Extract the [x, y] coordinate from the center of the cell holding the provided text.  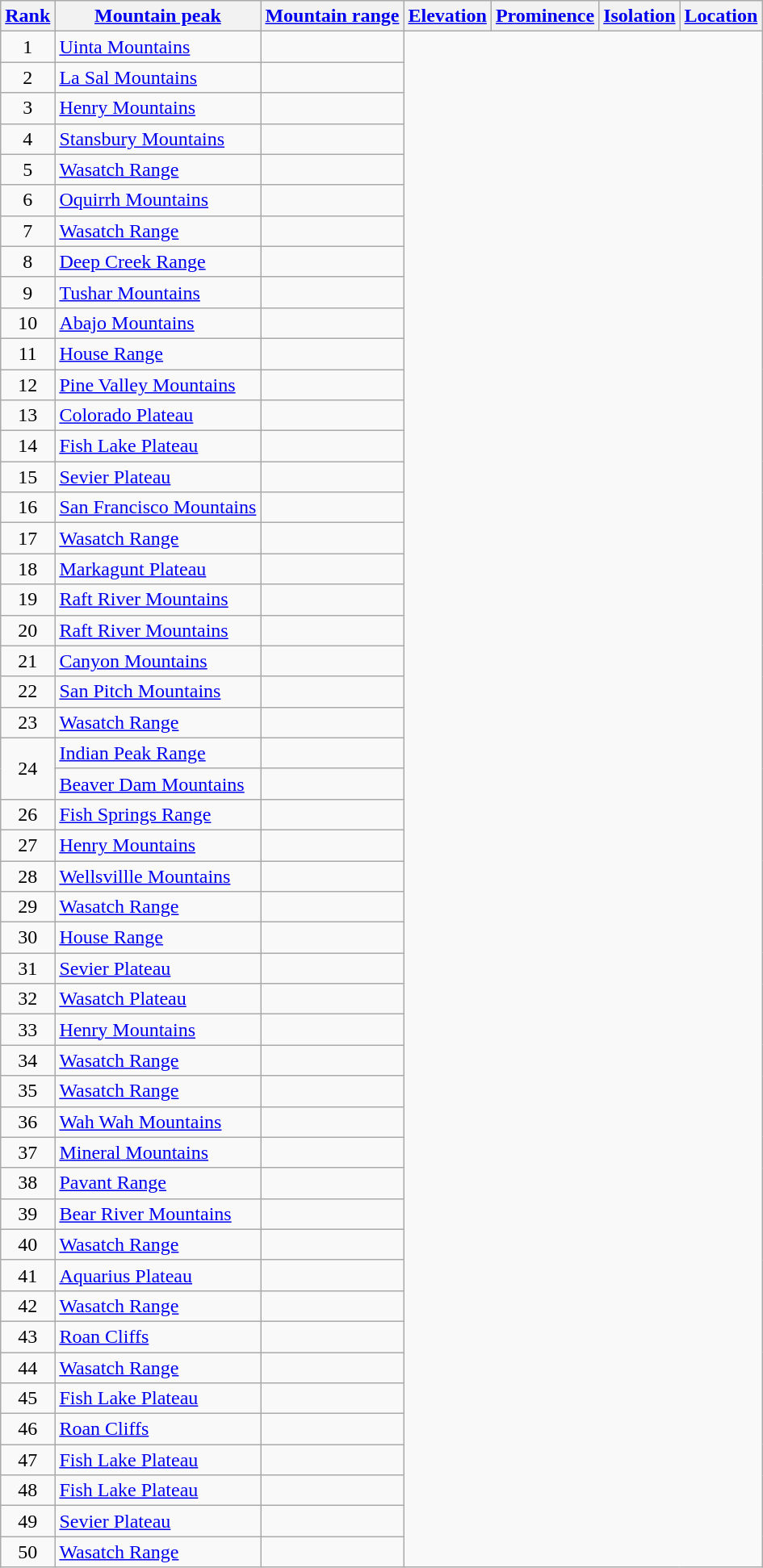
31 [27, 968]
Prominence [544, 16]
33 [27, 1030]
Colorado Plateau [158, 416]
18 [27, 569]
35 [27, 1091]
Fish Springs Range [158, 814]
Oquirrh Mountains [158, 200]
24 [27, 768]
17 [27, 538]
Mountain range [333, 16]
Wasatch Plateau [158, 999]
13 [27, 416]
Mineral Mountains [158, 1152]
15 [27, 477]
Beaver Dam Mountains [158, 784]
42 [27, 1306]
Tushar Mountains [158, 292]
Markagunt Plateau [158, 569]
14 [27, 446]
26 [27, 814]
Elevation [447, 16]
47 [27, 1460]
41 [27, 1275]
Aquarius Plateau [158, 1275]
50 [27, 1552]
Indian Peak Range [158, 753]
9 [27, 292]
San Pitch Mountains [158, 692]
21 [27, 661]
Rank [27, 16]
Deep Creek Range [158, 261]
6 [27, 200]
30 [27, 938]
Isolation [639, 16]
San Francisco Mountains [158, 508]
7 [27, 231]
37 [27, 1152]
34 [27, 1060]
4 [27, 139]
36 [27, 1122]
Pavant Range [158, 1183]
12 [27, 385]
38 [27, 1183]
40 [27, 1244]
Stansbury Mountains [158, 139]
Pine Valley Mountains [158, 385]
Canyon Mountains [158, 661]
La Sal Mountains [158, 77]
Wellsvillle Mountains [158, 876]
46 [27, 1429]
16 [27, 508]
8 [27, 261]
48 [27, 1491]
2 [27, 77]
Wah Wah Mountains [158, 1122]
Location [721, 16]
49 [27, 1521]
10 [27, 323]
43 [27, 1336]
28 [27, 876]
22 [27, 692]
39 [27, 1214]
Abajo Mountains [158, 323]
29 [27, 907]
1 [27, 47]
32 [27, 999]
Uinta Mountains [158, 47]
44 [27, 1368]
5 [27, 169]
45 [27, 1399]
20 [27, 630]
3 [27, 108]
23 [27, 722]
19 [27, 600]
27 [27, 845]
Mountain peak [158, 16]
Bear River Mountains [158, 1214]
11 [27, 353]
